Identify which cell holds the provided text, then report its (X, Y) central coordinate. 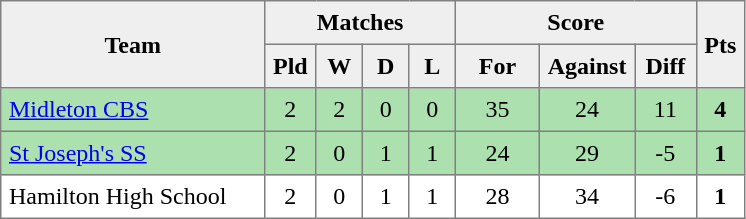
35 (497, 110)
L (432, 66)
Diff (666, 66)
29 (586, 153)
34 (586, 197)
11 (666, 110)
For (497, 66)
St Joseph's SS (133, 153)
Team (133, 44)
Score (576, 23)
Hamilton High School (133, 197)
W (339, 66)
Pts (720, 44)
Pld (290, 66)
4 (720, 110)
-6 (666, 197)
28 (497, 197)
Matches (360, 23)
-5 (666, 153)
Midleton CBS (133, 110)
D (385, 66)
Against (586, 66)
